Search for the cell housing the specified text and yield its [x, y] center coordinate. 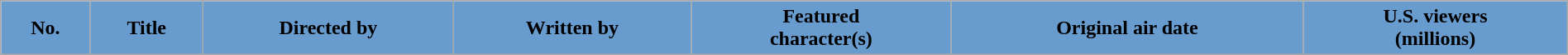
Original air date [1127, 28]
No. [45, 28]
Title [147, 28]
U.S. viewers(millions) [1436, 28]
Written by [572, 28]
Featuredcharacter(s) [822, 28]
Directed by [327, 28]
